Pinpoint the cell where the given text exists, returning its [X, Y] midpoint coordinate. 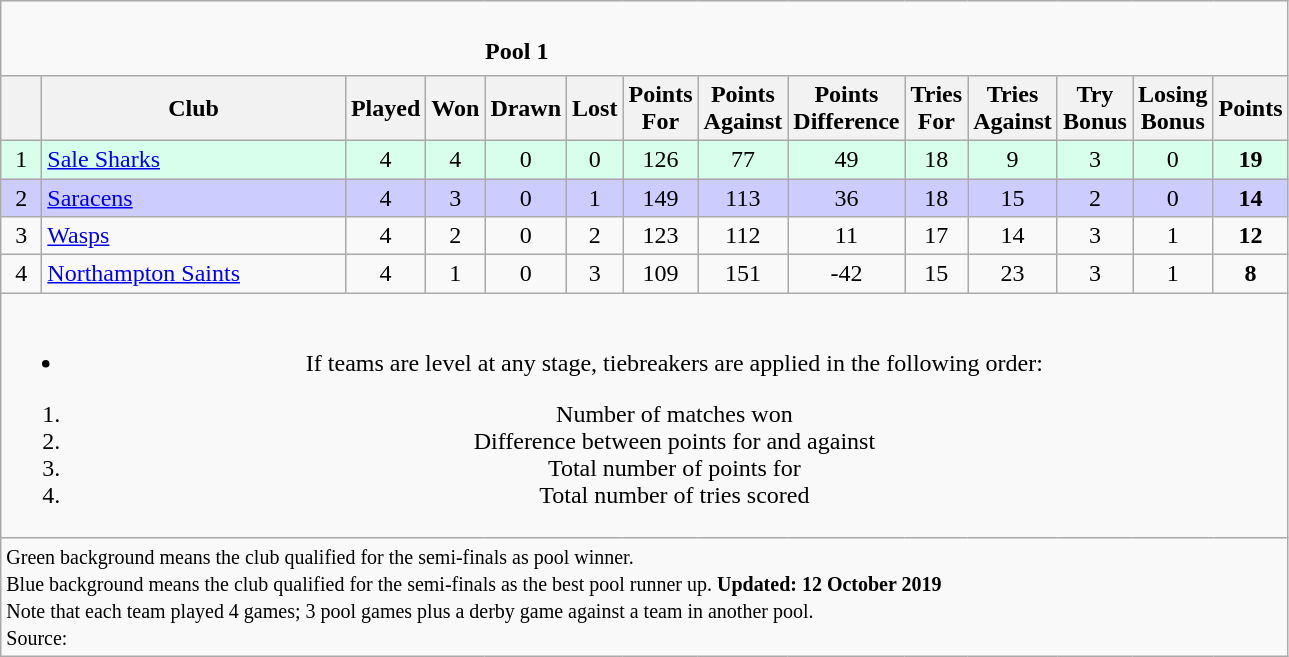
Points Difference [846, 108]
123 [660, 236]
Won [456, 108]
113 [743, 197]
126 [660, 159]
149 [660, 197]
Points [1250, 108]
Played [385, 108]
Points For [660, 108]
Saracens [194, 197]
Lost [595, 108]
Northampton Saints [194, 274]
8 [1250, 274]
Drawn [526, 108]
151 [743, 274]
11 [846, 236]
109 [660, 274]
Sale Sharks [194, 159]
Losing Bonus [1172, 108]
12 [1250, 236]
36 [846, 197]
Tries For [936, 108]
Tries Against [1013, 108]
Wasps [194, 236]
23 [1013, 274]
9 [1013, 159]
17 [936, 236]
-42 [846, 274]
19 [1250, 159]
Points Against [743, 108]
Club [194, 108]
77 [743, 159]
112 [743, 236]
49 [846, 159]
Try Bonus [1094, 108]
